Locate the cell with the specified text and output its (x, y) center coordinate. 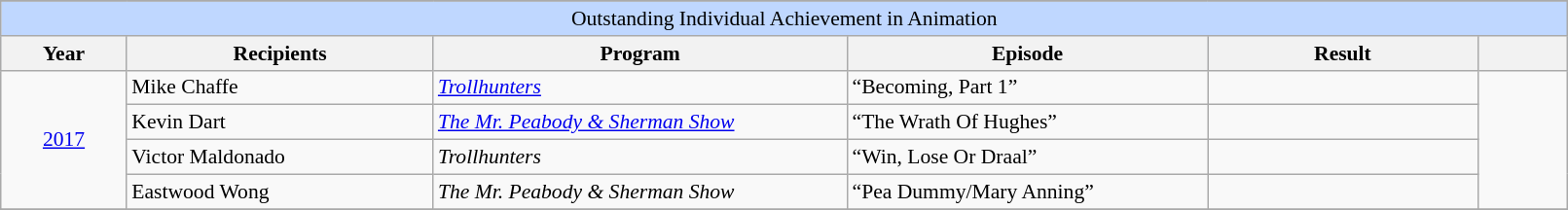
“Pea Dummy/Mary Anning” (1028, 192)
“Becoming, Part 1” (1028, 87)
Kevin Dart (280, 122)
Mike Chaffe (280, 87)
Eastwood Wong (280, 192)
“The Wrath Of Hughes” (1028, 122)
Outstanding Individual Achievement in Animation (784, 18)
Result (1343, 53)
Program (640, 53)
Year (64, 53)
Victor Maldonado (280, 157)
2017 (64, 139)
Recipients (280, 53)
“Win, Lose Or Draal” (1028, 157)
Episode (1028, 53)
